Find where the given text appears and provide that cell's center as [X, Y] coordinate. 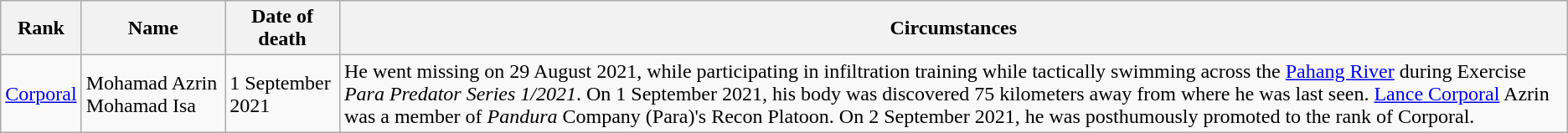
Circumstances [953, 28]
Date of death [283, 28]
Corporal [41, 94]
Mohamad Azrin Mohamad Isa [152, 94]
Rank [41, 28]
Name [152, 28]
1 September 2021 [283, 94]
